Return (x, y) of the center of cell containing provided text 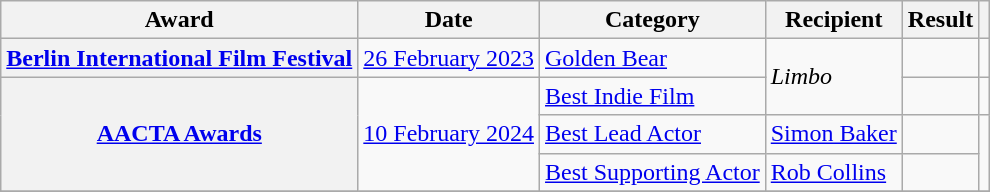
AACTA Awards (180, 134)
Result (940, 20)
Category (653, 20)
Best Lead Actor (653, 134)
Recipient (834, 20)
Date (449, 20)
10 February 2024 (449, 134)
Rob Collins (834, 172)
Best Indie Film (653, 96)
Award (180, 20)
Golden Bear (653, 58)
26 February 2023 (449, 58)
Best Supporting Actor (653, 172)
Berlin International Film Festival (180, 58)
Simon Baker (834, 134)
Limbo (834, 77)
